Provide the (x, y) coordinate of the cell's center where the given text is located.  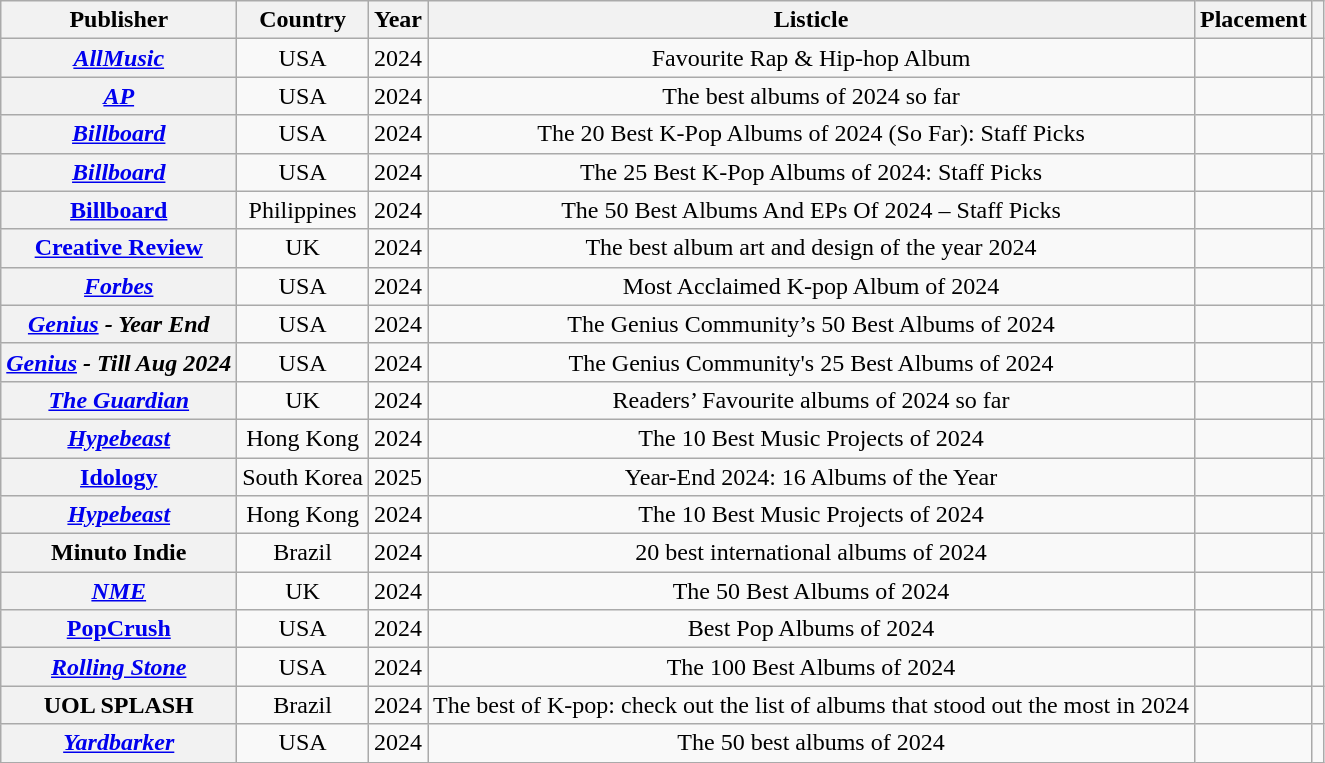
The best album art and design of the year 2024 (812, 248)
Placement (1253, 20)
The 50 Best Albums of 2024 (812, 591)
PopCrush (119, 629)
Rolling Stone (119, 667)
The 50 best albums of 2024 (812, 743)
The 20 Best K-Pop Albums of 2024 (So Far): Staff Picks (812, 134)
UOL SPLASH (119, 705)
The best of K-pop: check out the list of albums that stood out the most in 2024 (812, 705)
Listicle (812, 20)
20 best international albums of 2024 (812, 553)
Most Acclaimed K-pop Album of 2024 (812, 286)
The best albums of 2024 so far (812, 96)
Yardbarker (119, 743)
Idology (119, 477)
The Genius Community's 25 Best Albums of 2024 (812, 362)
NME (119, 591)
Creative Review (119, 248)
Year-End 2024: 16 Albums of the Year (812, 477)
AP (119, 96)
Publisher (119, 20)
Year (398, 20)
Favourite Rap & Hip-hop Album (812, 58)
2025 (398, 477)
The 100 Best Albums of 2024 (812, 667)
Country (303, 20)
Genius - Year End (119, 324)
AllMusic (119, 58)
Readers’ Favourite albums of 2024 so far (812, 400)
The 50 Best Albums And EPs Of 2024 – Staff Picks (812, 210)
The Guardian (119, 400)
Minuto Indie (119, 553)
The Genius Community’s 50 Best Albums of 2024 (812, 324)
Best Pop Albums of 2024 (812, 629)
The 25 Best K-Pop Albums of 2024: Staff Picks (812, 172)
Philippines (303, 210)
South Korea (303, 477)
Forbes (119, 286)
Genius - Till Aug 2024 (119, 362)
